Search for the cell housing the specified text and yield its (X, Y) center coordinate. 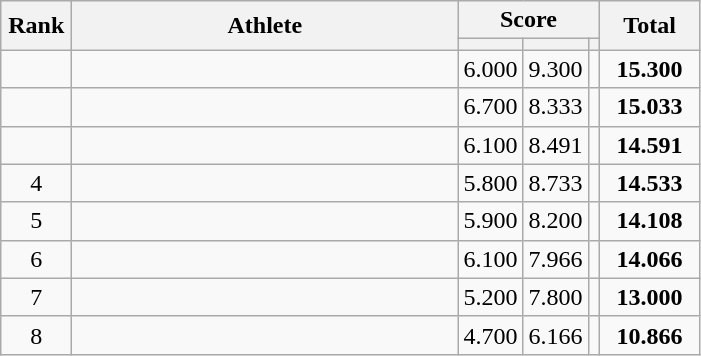
14.591 (650, 145)
10.866 (650, 335)
Athlete (265, 26)
7 (36, 297)
5.200 (490, 297)
4 (36, 183)
5 (36, 221)
7.966 (556, 259)
14.533 (650, 183)
6.000 (490, 69)
6 (36, 259)
9.300 (556, 69)
5.800 (490, 183)
Score (528, 20)
6.700 (490, 107)
8 (36, 335)
15.033 (650, 107)
13.000 (650, 297)
8.733 (556, 183)
7.800 (556, 297)
Total (650, 26)
4.700 (490, 335)
5.900 (490, 221)
8.491 (556, 145)
14.066 (650, 259)
6.166 (556, 335)
Rank (36, 26)
14.108 (650, 221)
8.200 (556, 221)
15.300 (650, 69)
8.333 (556, 107)
